For the text-containing cell, return its midpoint in [X, Y] coordinate format. 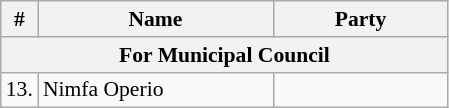
Nimfa Operio [156, 90]
13. [20, 90]
Name [156, 19]
Party [360, 19]
# [20, 19]
For Municipal Council [224, 55]
